Find where the given text appears and provide that cell's center as (x, y) coordinate. 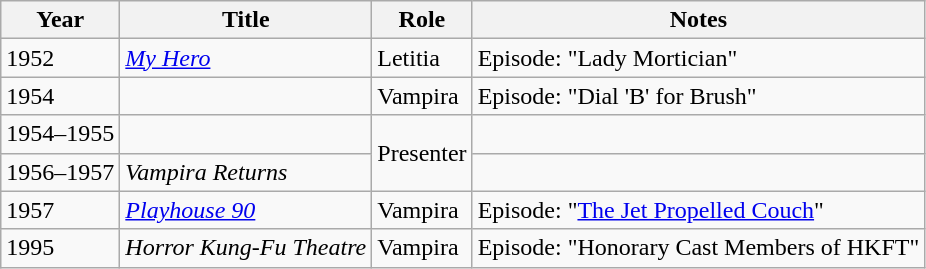
1954–1955 (60, 134)
Presenter (422, 153)
Role (422, 20)
Vampira Returns (246, 172)
Letitia (422, 58)
Horror Kung-Fu Theatre (246, 248)
My Hero (246, 58)
Playhouse 90 (246, 210)
Title (246, 20)
Episode: "The Jet Propelled Couch" (698, 210)
1957 (60, 210)
Year (60, 20)
1954 (60, 96)
Episode: "Dial 'B' for Brush" (698, 96)
1956–1957 (60, 172)
Episode: "Lady Mortician" (698, 58)
Notes (698, 20)
Episode: "Honorary Cast Members of HKFT" (698, 248)
1995 (60, 248)
1952 (60, 58)
